From the cell containing the given text, extract its center point as (X, Y) coordinate. 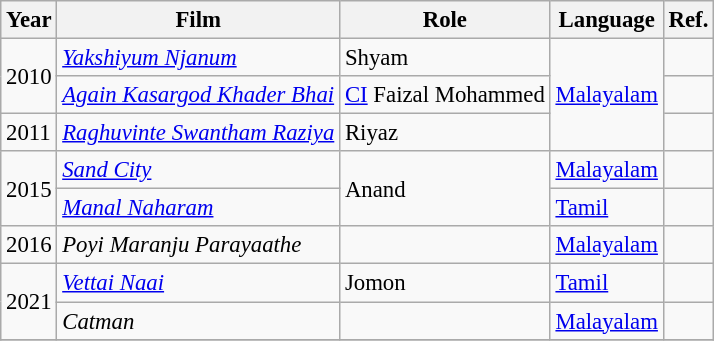
2015 (29, 188)
Vettai Naai (198, 283)
Year (29, 20)
Sand City (198, 170)
Again Kasargod Khader Bhai (198, 95)
Shyam (446, 58)
Raghuvinte Swantham Raziya (198, 133)
2016 (29, 245)
CI Faizal Mohammed (446, 95)
Catman (198, 321)
Film (198, 20)
Jomon (446, 283)
Ref. (688, 20)
Role (446, 20)
2010 (29, 76)
2021 (29, 302)
Manal Naharam (198, 208)
Poyi Maranju Parayaathe (198, 245)
Yakshiyum Njanum (198, 58)
Riyaz (446, 133)
2011 (29, 133)
Language (606, 20)
Anand (446, 188)
